For the text-containing cell, return its midpoint in (X, Y) coordinate format. 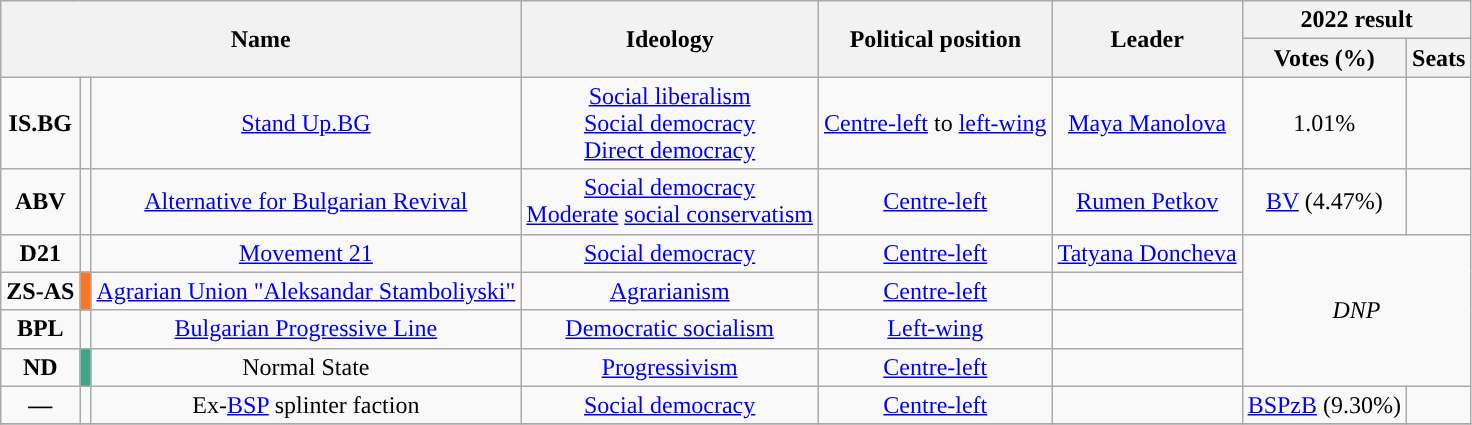
Leader (1147, 39)
Ideology (670, 39)
Normal State (306, 367)
DNP (1356, 310)
ABV (40, 202)
BV (4.47%) (1324, 202)
Centre-left to left-wing (935, 123)
2022 result (1356, 20)
Social liberalismSocial democracyDirect democracy (670, 123)
BPL (40, 329)
Stand Up.BG (306, 123)
Movement 21 (306, 253)
Bulgarian Progressive Line (306, 329)
1.01% (1324, 123)
Name (261, 39)
Progressivism (670, 367)
Maya Manolova (1147, 123)
D21 (40, 253)
ZS-AS (40, 291)
Left-wing (935, 329)
Tatyana Doncheva (1147, 253)
Alternative for Bulgarian Revival (306, 202)
Social democracyModerate social conservatism (670, 202)
Ex-BSP splinter faction (306, 405)
Agrarianism (670, 291)
Seats (1439, 58)
IS.BG (40, 123)
Democratic socialism (670, 329)
— (40, 405)
BSPzB (9.30%) (1324, 405)
Agrarian Union "Aleksandar Stamboliyski" (306, 291)
ND (40, 367)
Rumen Petkov (1147, 202)
Votes (%) (1324, 58)
Political position (935, 39)
